Output the (x, y) coordinate of the center of the cell containing the given text.  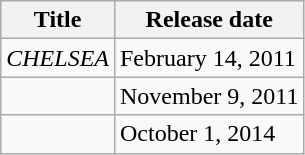
Release date (208, 20)
February 14, 2011 (208, 58)
November 9, 2011 (208, 96)
October 1, 2014 (208, 134)
CHELSEA (58, 58)
Title (58, 20)
